Detect which cell encompasses the target text, then output its [x, y] center coordinate. 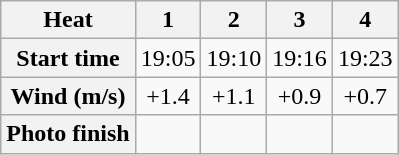
2 [234, 20]
Wind (m/s) [68, 96]
Start time [68, 58]
19:23 [365, 58]
+0.7 [365, 96]
+1.4 [168, 96]
Heat [68, 20]
+1.1 [234, 96]
4 [365, 20]
19:10 [234, 58]
1 [168, 20]
+0.9 [300, 96]
Photo finish [68, 134]
19:05 [168, 58]
19:16 [300, 58]
3 [300, 20]
